Output the (X, Y) coordinate of the center of the cell containing the given text.  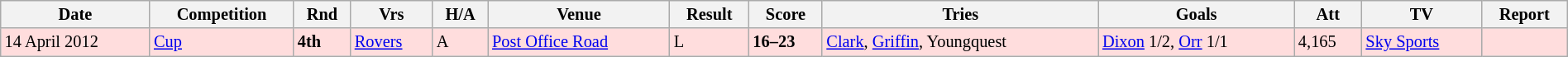
4,165 (1328, 42)
Rnd (323, 14)
Vrs (392, 14)
L (710, 42)
Report (1524, 14)
4th (323, 42)
Dixon 1/2, Orr 1/1 (1196, 42)
14 April 2012 (75, 42)
16–23 (786, 42)
Competition (222, 14)
Sky Sports (1422, 42)
H/A (460, 14)
Goals (1196, 14)
Att (1328, 14)
Post Office Road (579, 42)
Tries (960, 14)
Date (75, 14)
Cup (222, 42)
Clark, Griffin, Youngquest (960, 42)
Score (786, 14)
TV (1422, 14)
Rovers (392, 42)
A (460, 42)
Venue (579, 14)
Result (710, 14)
